From the cell containing the given text, extract its center point as [X, Y] coordinate. 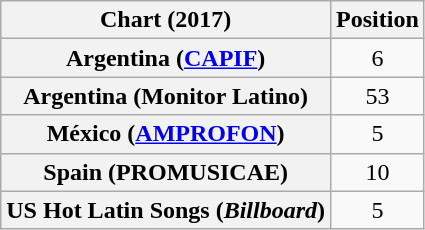
México (AMPROFON) [166, 134]
10 [378, 172]
6 [378, 58]
53 [378, 96]
Argentina (CAPIF) [166, 58]
Chart (2017) [166, 20]
Spain (PROMUSICAE) [166, 172]
Position [378, 20]
Argentina (Monitor Latino) [166, 96]
US Hot Latin Songs (Billboard) [166, 210]
